From the cell containing the given text, extract its center point as [X, Y] coordinate. 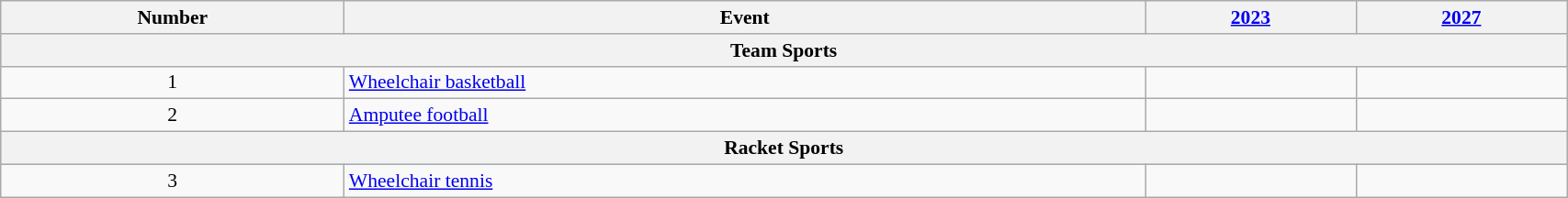
Event [745, 17]
2023 [1251, 17]
Number [173, 17]
Team Sports [784, 50]
Racket Sports [784, 148]
2027 [1461, 17]
Amputee football [745, 115]
Wheelchair basketball [745, 82]
2 [173, 115]
Wheelchair tennis [745, 181]
3 [173, 181]
1 [173, 82]
